Locate the cell with the specified text and output its [X, Y] center coordinate. 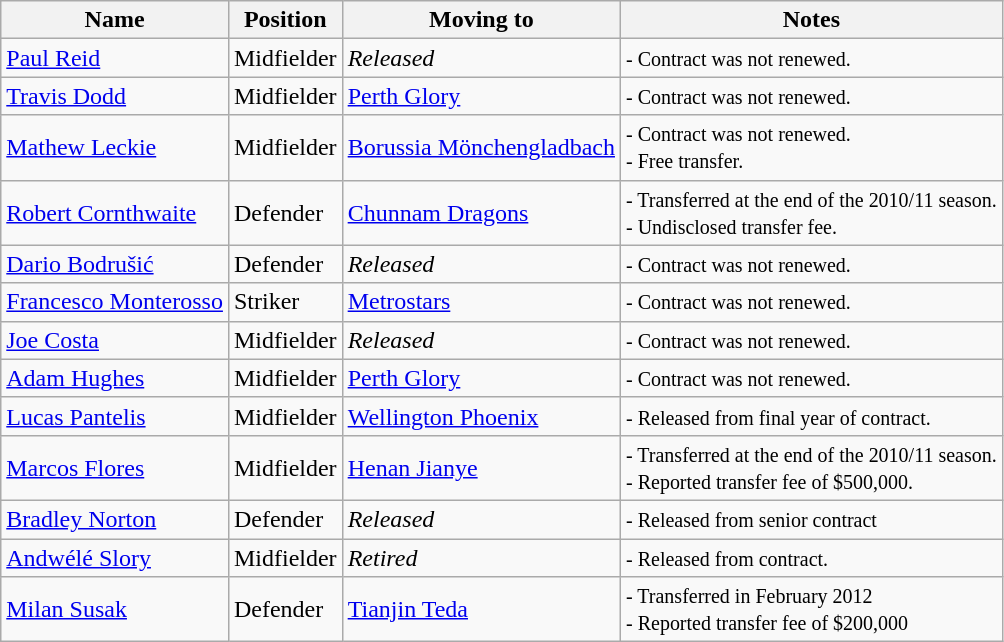
Paul Reid [115, 58]
- Released from senior contract [811, 519]
- Released from contract. [811, 557]
- Transferred at the end of the 2010/11 season.- Reported transfer fee of $500,000. [811, 468]
Dario Bodrušić [115, 264]
Andwélé Slory [115, 557]
Metrostars [481, 302]
Adam Hughes [115, 378]
Name [115, 20]
Marcos Flores [115, 468]
Joe Costa [115, 340]
Position [285, 20]
Wellington Phoenix [481, 416]
Striker [285, 302]
Retired [481, 557]
Chunnam Dragons [481, 212]
Lucas Pantelis [115, 416]
Travis Dodd [115, 96]
- Released from final year of contract. [811, 416]
- Transferred at the end of the 2010/11 season.- Undisclosed transfer fee. [811, 212]
- Contract was not renewed.- Free transfer. [811, 148]
Moving to [481, 20]
Robert Cornthwaite [115, 212]
Borussia Mönchengladbach [481, 148]
Mathew Leckie [115, 148]
- Transferred in February 2012- Reported transfer fee of $200,000 [811, 610]
Bradley Norton [115, 519]
Francesco Monterosso [115, 302]
Notes [811, 20]
Milan Susak [115, 610]
Tianjin Teda [481, 610]
Henan Jianye [481, 468]
